From the cell containing the given text, extract its center point as [x, y] coordinate. 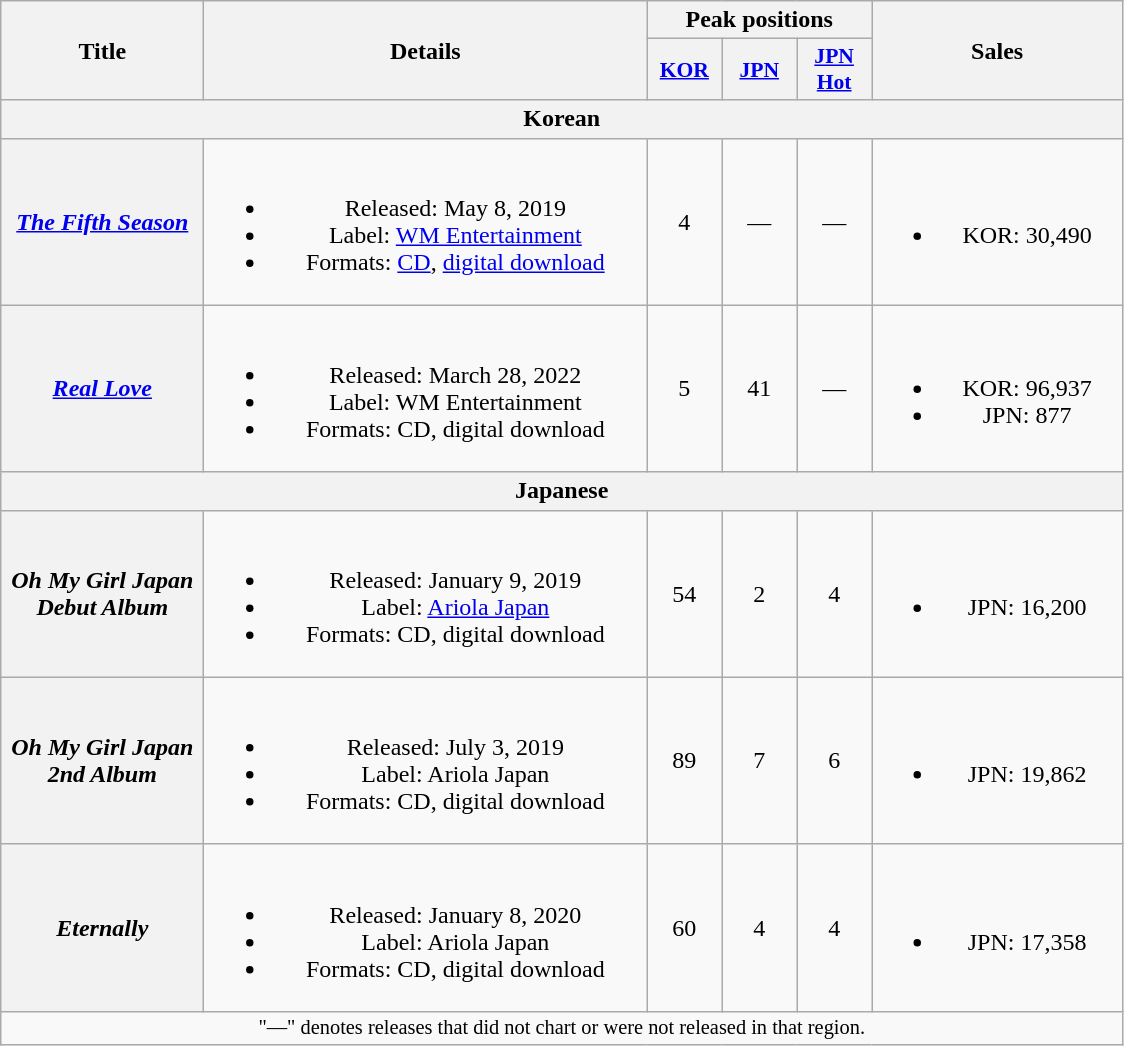
41 [760, 388]
JPN: 17,358 [998, 928]
Released: January 9, 2019Label: Ariola JapanFormats: CD, digital download [426, 594]
Released: March 28, 2022Label: WM EntertainmentFormats: CD, digital download [426, 388]
Peak positions [760, 20]
54 [684, 594]
7 [760, 760]
Title [102, 50]
Details [426, 50]
Eternally [102, 928]
5 [684, 388]
Oh My Girl Japan Debut Album [102, 594]
2 [760, 594]
Sales [998, 50]
60 [684, 928]
Released: July 3, 2019Label: Ariola JapanFormats: CD, digital download [426, 760]
6 [834, 760]
JPN: 19,862 [998, 760]
JPN: 16,200 [998, 594]
JPN [760, 70]
Oh My Girl Japan 2nd Album [102, 760]
KOR: 96,937JPN: 877 [998, 388]
JPNHot [834, 70]
KOR: 30,490 [998, 222]
89 [684, 760]
The Fifth Season [102, 222]
Released: January 8, 2020Label: Ariola JapanFormats: CD, digital download [426, 928]
KOR [684, 70]
Released: May 8, 2019Label: WM EntertainmentFormats: CD, digital download [426, 222]
"—" denotes releases that did not chart or were not released in that region. [562, 1028]
Real Love [102, 388]
Japanese [562, 491]
Korean [562, 119]
